Locate the cell with the specified text and output its (X, Y) center coordinate. 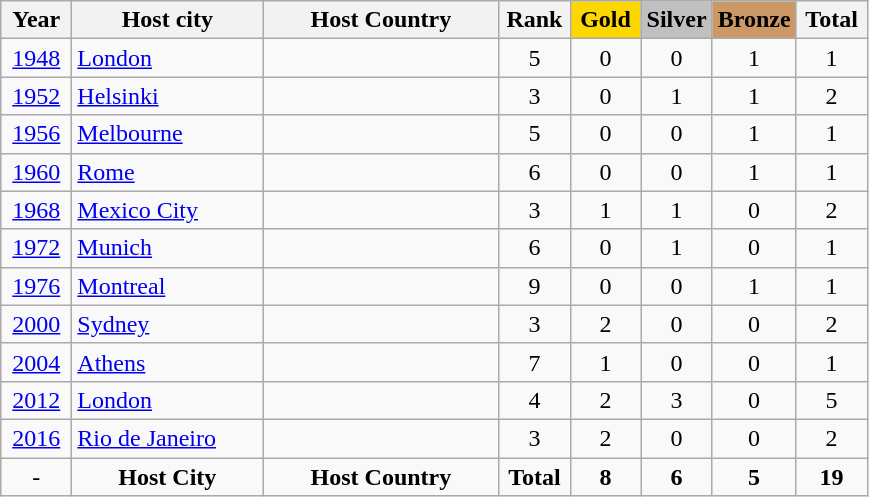
4 (534, 400)
8 (606, 477)
Host City (168, 477)
Rome (168, 172)
1968 (36, 210)
- (36, 477)
2012 (36, 400)
Sydney (168, 324)
Melbourne (168, 134)
Host city (168, 20)
Silver (676, 20)
9 (534, 286)
1960 (36, 172)
1952 (36, 96)
1976 (36, 286)
Montreal (168, 286)
1956 (36, 134)
Helsinki (168, 96)
Year (36, 20)
7 (534, 362)
Gold (606, 20)
2004 (36, 362)
Rank (534, 20)
Rio de Janeiro (168, 438)
2016 (36, 438)
2000 (36, 324)
1948 (36, 58)
Bronze (754, 20)
1972 (36, 248)
Mexico City (168, 210)
19 (832, 477)
Munich (168, 248)
Athens (168, 362)
